From the cell containing the given text, extract its center point as [x, y] coordinate. 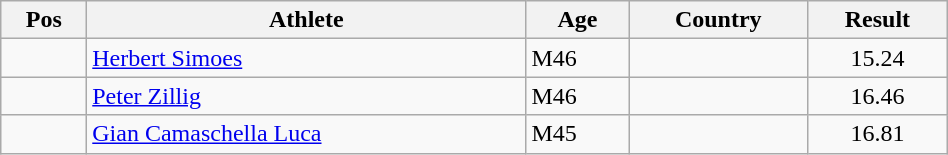
15.24 [878, 58]
Result [878, 20]
Herbert Simoes [306, 58]
Peter Zillig [306, 96]
M45 [578, 134]
Pos [44, 20]
Country [718, 20]
Gian Camaschella Luca [306, 134]
Age [578, 20]
16.46 [878, 96]
16.81 [878, 134]
Athlete [306, 20]
